Extract the [X, Y] coordinate from the center of the cell holding the provided text.  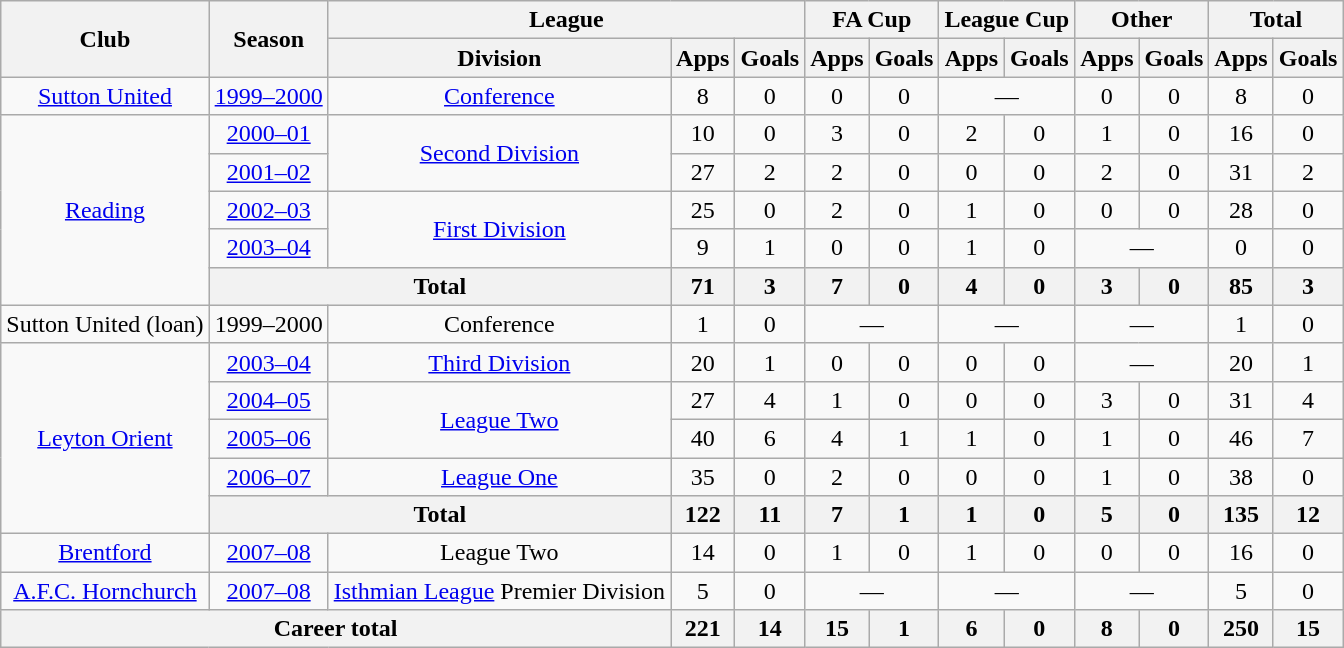
40 [703, 438]
Reading [105, 210]
Isthmian League Premier Division [499, 591]
2004–05 [268, 400]
135 [1241, 515]
46 [1241, 438]
2006–07 [268, 477]
28 [1241, 210]
71 [703, 286]
2001–02 [268, 172]
Third Division [499, 362]
Division [499, 58]
FA Cup [872, 20]
25 [703, 210]
League Cup [1007, 20]
250 [1241, 629]
38 [1241, 477]
Brentford [105, 553]
First Division [499, 229]
11 [770, 515]
12 [1308, 515]
9 [703, 248]
2000–01 [268, 134]
Second Division [499, 153]
2002–03 [268, 210]
10 [703, 134]
A.F.C. Hornchurch [105, 591]
Sutton United (loan) [105, 324]
85 [1241, 286]
221 [703, 629]
2005–06 [268, 438]
League One [499, 477]
122 [703, 515]
Other [1142, 20]
League [566, 20]
Leyton Orient [105, 438]
Club [105, 39]
35 [703, 477]
Sutton United [105, 96]
Season [268, 39]
Career total [336, 629]
